Provide the (X, Y) coordinate of the cell's center where the given text is located.  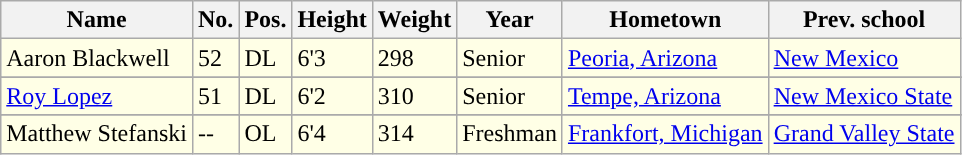
OL (266, 134)
Tempe, Arizona (665, 96)
New Mexico State (864, 96)
51 (215, 96)
Grand Valley State (864, 134)
Weight (414, 20)
Frankfort, Michigan (665, 134)
Name (97, 20)
Peoria, Arizona (665, 58)
Prev. school (864, 20)
6'4 (332, 134)
6'3 (332, 58)
52 (215, 58)
298 (414, 58)
No. (215, 20)
Matthew Stefanski (97, 134)
Freshman (510, 134)
Hometown (665, 20)
314 (414, 134)
6'2 (332, 96)
Aaron Blackwell (97, 58)
Pos. (266, 20)
-- (215, 134)
New Mexico (864, 58)
Roy Lopez (97, 96)
Height (332, 20)
Year (510, 20)
310 (414, 96)
